Identify which cell holds the provided text, then report its [x, y] central coordinate. 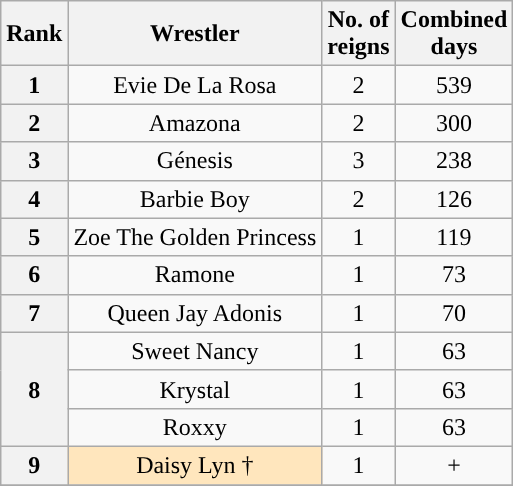
Daisy Lyn † [195, 465]
126 [454, 199]
Zoe The Golden Princess [195, 237]
No. ofreigns [358, 34]
Combineddays [454, 34]
9 [34, 465]
238 [454, 161]
Wrestler [195, 34]
Sweet Nancy [195, 351]
Ramone [195, 275]
Evie De La Rosa [195, 85]
Krystal [195, 389]
7 [34, 313]
73 [454, 275]
300 [454, 123]
8 [34, 389]
Queen Jay Adonis [195, 313]
4 [34, 199]
+ [454, 465]
5 [34, 237]
119 [454, 237]
70 [454, 313]
Rank [34, 34]
6 [34, 275]
Amazona [195, 123]
539 [454, 85]
Roxxy [195, 427]
Barbie Boy [195, 199]
Génesis [195, 161]
